Locate the cell with the specified text and output its (X, Y) center coordinate. 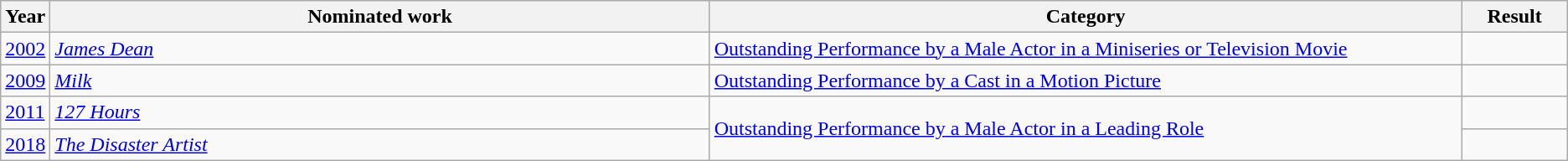
2009 (25, 80)
Result (1514, 17)
Outstanding Performance by a Male Actor in a Leading Role (1086, 128)
Milk (380, 80)
2002 (25, 49)
2011 (25, 112)
Year (25, 17)
Nominated work (380, 17)
Outstanding Performance by a Cast in a Motion Picture (1086, 80)
James Dean (380, 49)
Category (1086, 17)
The Disaster Artist (380, 144)
Outstanding Performance by a Male Actor in a Miniseries or Television Movie (1086, 49)
127 Hours (380, 112)
2018 (25, 144)
